Output the [x, y] coordinate of the center of the cell containing the given text.  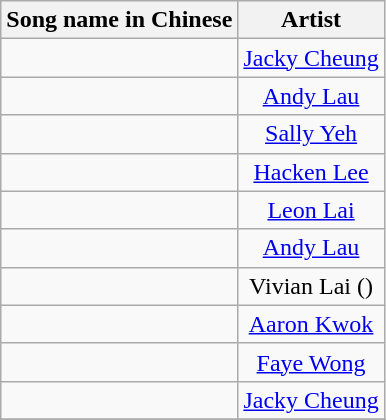
Sally Yeh [311, 134]
Hacken Lee [311, 172]
Artist [311, 20]
Leon Lai [311, 210]
Vivian Lai () [311, 286]
Faye Wong [311, 362]
Song name in Chinese [120, 20]
Aaron Kwok [311, 324]
